For the text-containing cell, return its midpoint in (x, y) coordinate format. 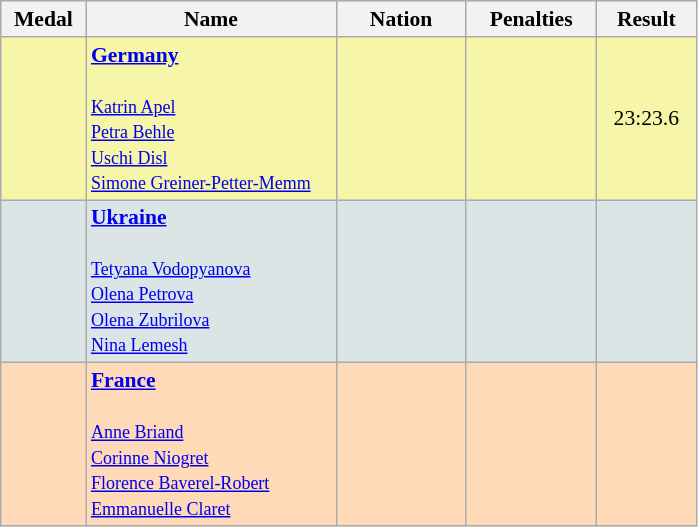
FranceAnne BriandCorinne NiogretFlorence Baverel-RobertEmmanuelle Claret (211, 444)
Result (646, 19)
Penalties (531, 19)
Name (211, 19)
Medal (44, 19)
Nation (401, 19)
23:23.6 (646, 118)
GermanyKatrin ApelPetra BehleUschi DislSimone Greiner-Petter-Memm (211, 118)
UkraineTetyana VodopyanovaOlena PetrovaOlena ZubrilovaNina Lemesh (211, 282)
